For the text-containing cell, return its midpoint in [x, y] coordinate format. 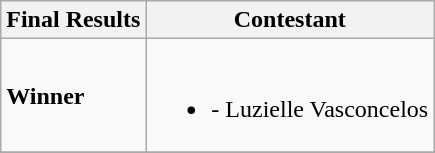
Contestant [290, 20]
Final Results [74, 20]
Winner [74, 96]
- Luzielle Vasconcelos [290, 96]
